Provide the (x, y) coordinate of the cell's center where the given text is located.  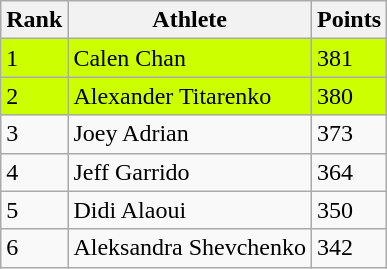
Calen Chan (190, 58)
Joey Adrian (190, 134)
Jeff Garrido (190, 172)
Points (350, 20)
380 (350, 96)
373 (350, 134)
Alexander Titarenko (190, 96)
350 (350, 210)
Didi Alaoui (190, 210)
364 (350, 172)
342 (350, 248)
2 (34, 96)
1 (34, 58)
381 (350, 58)
Aleksandra Shevchenko (190, 248)
Athlete (190, 20)
3 (34, 134)
5 (34, 210)
6 (34, 248)
4 (34, 172)
Rank (34, 20)
